Capture the cell that displays the provided text and extract its (X, Y) central coordinate. 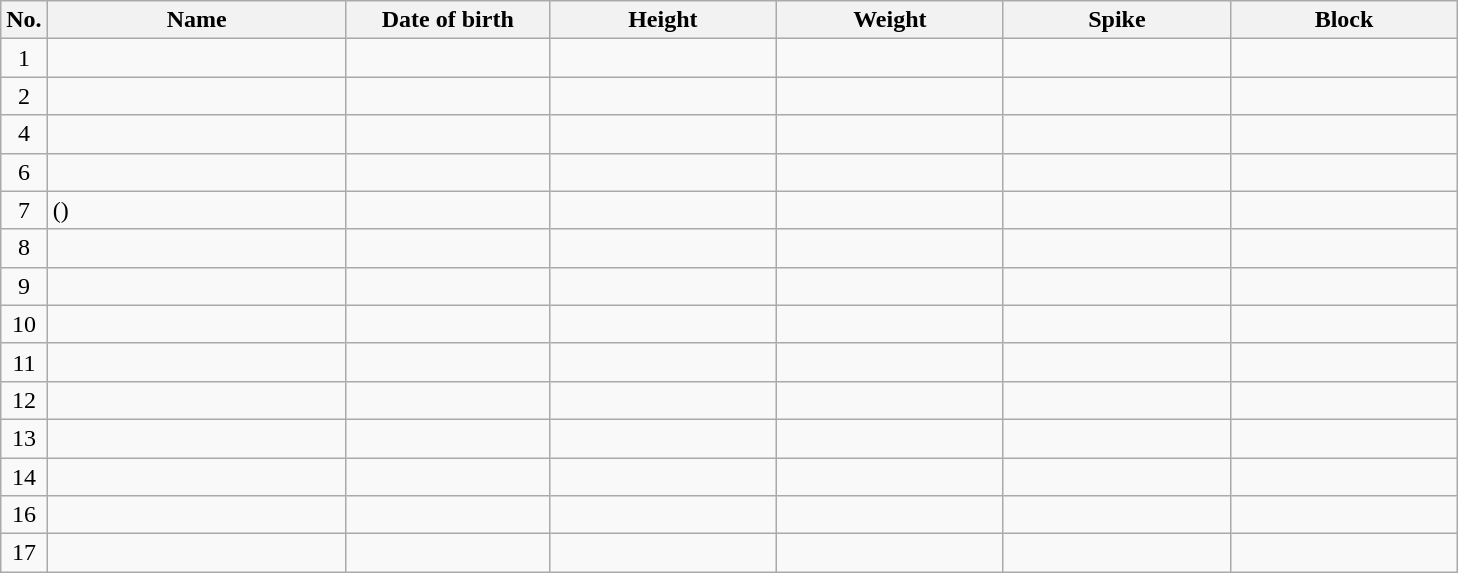
Spike (1116, 20)
Height (662, 20)
13 (24, 438)
11 (24, 362)
4 (24, 134)
9 (24, 286)
14 (24, 477)
7 (24, 210)
8 (24, 248)
2 (24, 96)
10 (24, 324)
Block (1344, 20)
Weight (890, 20)
12 (24, 400)
16 (24, 515)
No. (24, 20)
() (196, 210)
17 (24, 553)
Name (196, 20)
6 (24, 172)
1 (24, 58)
Date of birth (448, 20)
